Locate the cell with the specified text and output its [X, Y] center coordinate. 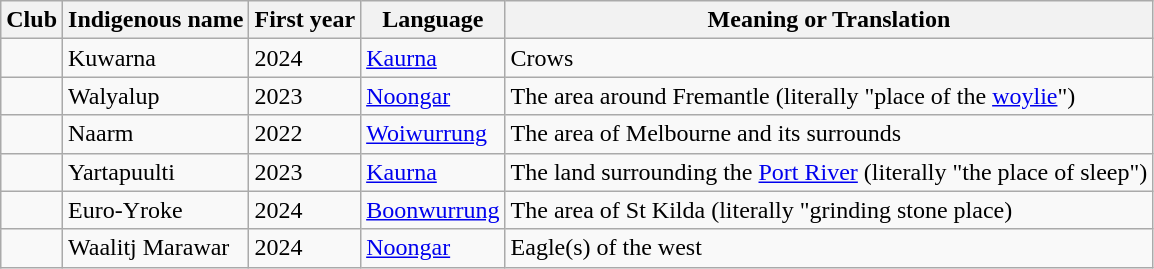
The land surrounding the Port River (literally "the place of sleep") [829, 172]
Boonwurrung [433, 210]
The area of Melbourne and its surrounds [829, 134]
The area of St Kilda (literally "grinding stone place) [829, 210]
Woiwurrung [433, 134]
Walyalup [156, 96]
Yartapuulti [156, 172]
2022 [305, 134]
Naarm [156, 134]
Waalitj Marawar [156, 248]
Indigenous name [156, 20]
Crows [829, 58]
Kuwarna [156, 58]
Euro-Yroke [156, 210]
Language [433, 20]
Eagle(s) of the west [829, 248]
Meaning or Translation [829, 20]
Club [32, 20]
First year [305, 20]
The area around Fremantle (literally "place of the woylie") [829, 96]
